Return the (X, Y) coordinate for the center point of the cell that contains the specified text.  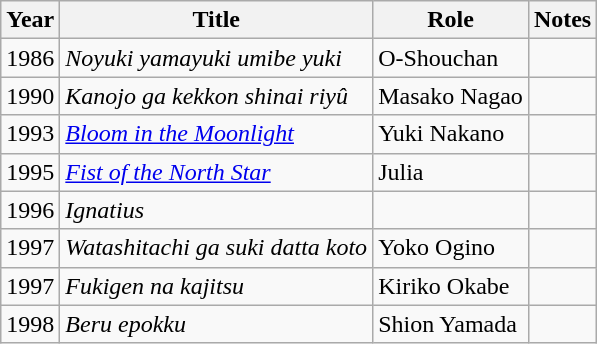
Fukigen na kajitsu (216, 286)
Fist of the North Star (216, 172)
Watashitachi ga suki datta koto (216, 248)
O-Shouchan (451, 58)
Masako Nagao (451, 96)
1993 (30, 134)
Ignatius (216, 210)
Noyuki yamayuki umibe yuki (216, 58)
Year (30, 20)
1998 (30, 324)
1990 (30, 96)
Notes (562, 20)
1986 (30, 58)
1996 (30, 210)
Beru epokku (216, 324)
Yoko Ogino (451, 248)
Shion Yamada (451, 324)
Title (216, 20)
Julia (451, 172)
Role (451, 20)
1995 (30, 172)
Bloom in the Moonlight (216, 134)
Yuki Nakano (451, 134)
Kanojo ga kekkon shinai riyû (216, 96)
Kiriko Okabe (451, 286)
